Return [X, Y] of the center of cell containing provided text 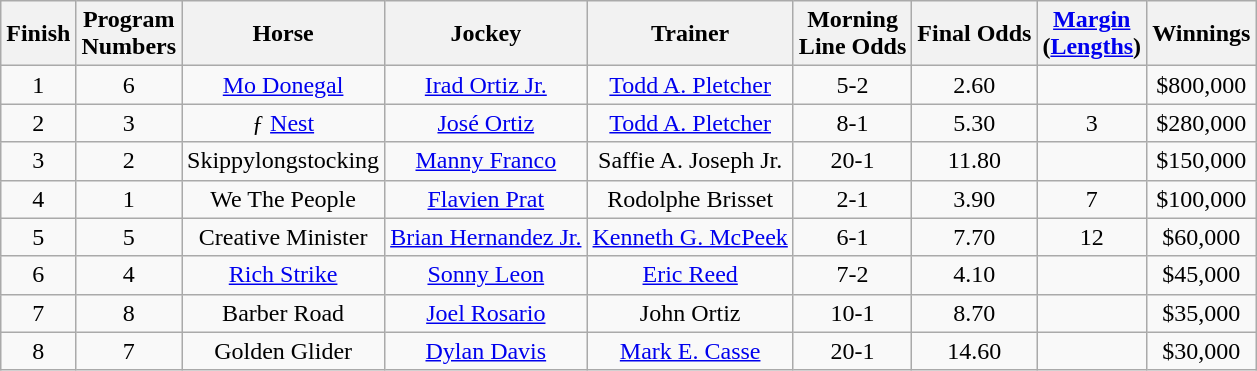
Skippylongstocking [284, 161]
14.60 [974, 351]
Eric Reed [690, 275]
$60,000 [1202, 237]
Barber Road [284, 313]
$800,000 [1202, 85]
Kenneth G. McPeek [690, 237]
Horse [284, 34]
Creative Minister [284, 237]
ProgramNumbers [129, 34]
Brian Hernandez Jr. [486, 237]
Margin(Lengths) [1092, 34]
5.30 [974, 123]
Winnings [1202, 34]
10-1 [852, 313]
4.10 [974, 275]
Joel Rosario [486, 313]
Flavien Prat [486, 199]
11.80 [974, 161]
12 [1092, 237]
Trainer [690, 34]
2-1 [852, 199]
Rich Strike [284, 275]
Sonny Leon [486, 275]
José Ortiz [486, 123]
Saffie A. Joseph Jr. [690, 161]
John Ortiz [690, 313]
We The People [284, 199]
Final Odds [974, 34]
Jockey [486, 34]
6-1 [852, 237]
$280,000 [1202, 123]
Dylan Davis [486, 351]
MorningLine Odds [852, 34]
$150,000 [1202, 161]
ƒ Nest [284, 123]
7.70 [974, 237]
2.60 [974, 85]
Finish [38, 34]
$100,000 [1202, 199]
$45,000 [1202, 275]
Rodolphe Brisset [690, 199]
Mark E. Casse [690, 351]
8-1 [852, 123]
Manny Franco [486, 161]
8.70 [974, 313]
$30,000 [1202, 351]
$35,000 [1202, 313]
Mo Donegal [284, 85]
5-2 [852, 85]
3.90 [974, 199]
Irad Ortiz Jr. [486, 85]
7-2 [852, 275]
Golden Glider [284, 351]
